Output the [X, Y] coordinate of the center of the cell containing the given text.  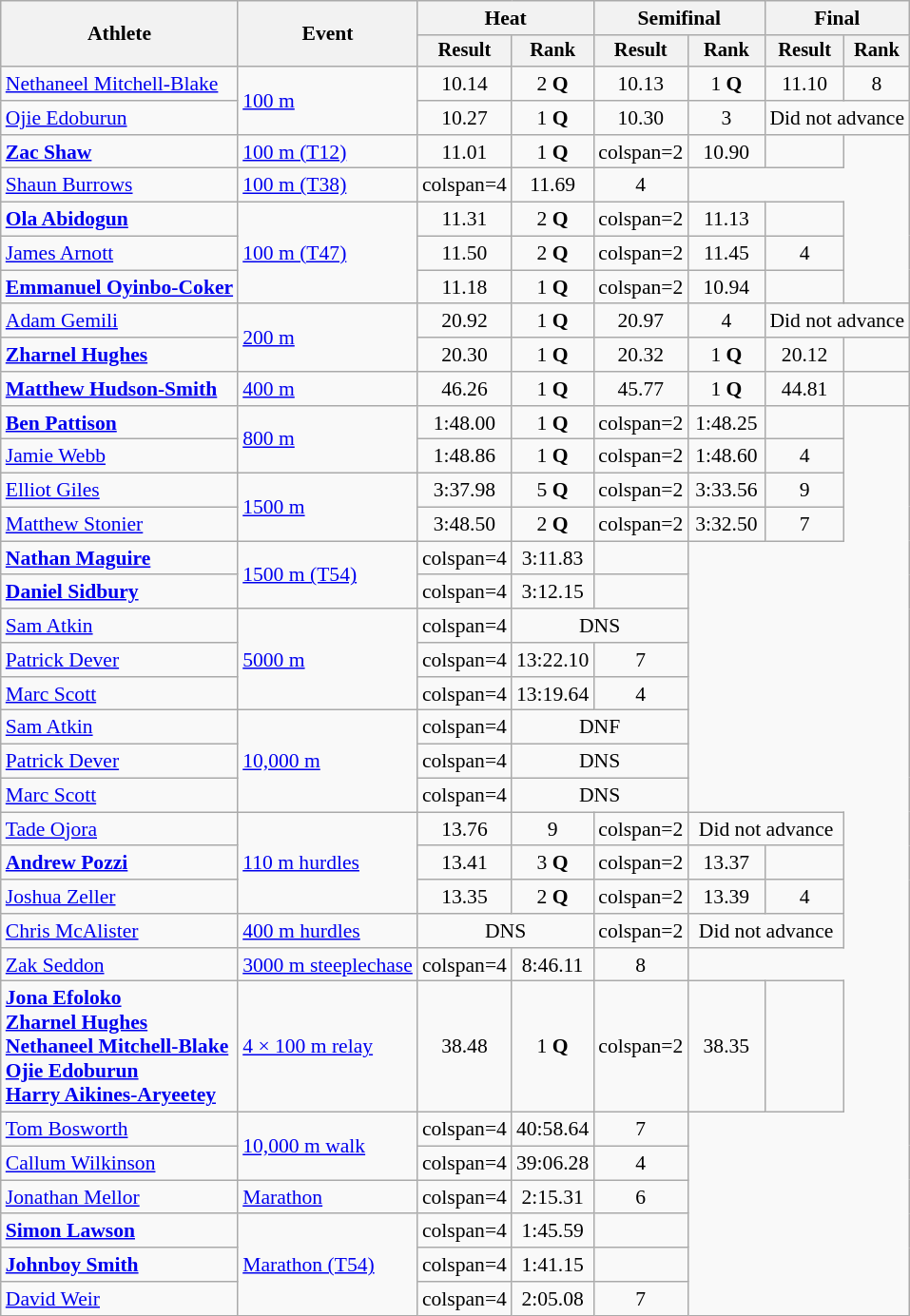
Emmanuel Oyinbo-Coker [120, 287]
38.35 [726, 1047]
James Arnott [120, 254]
Daniel Sidbury [120, 592]
3:48.50 [464, 525]
11.10 [804, 84]
Johnboy Smith [120, 1265]
11.45 [726, 254]
6 [641, 1197]
11.13 [726, 220]
Nathan Maguire [120, 558]
2:05.08 [552, 1299]
Joshua Zeller [120, 897]
13:19.64 [552, 694]
46.26 [464, 389]
39:06.28 [552, 1164]
10,000 m walk [327, 1147]
10.13 [641, 84]
5000 m [327, 660]
3 Q [552, 863]
1:48.86 [464, 456]
1:48.25 [726, 423]
Elliot Giles [120, 491]
Ola Abidogun [120, 220]
3:37.98 [464, 491]
8:46.11 [552, 965]
4 × 100 m relay [327, 1047]
5 Q [552, 491]
11.50 [464, 254]
20.30 [464, 355]
Chris McAlister [120, 931]
100 m [327, 101]
45.77 [641, 389]
13.39 [726, 897]
1500 m [327, 508]
Callum Wilkinson [120, 1164]
800 m [327, 439]
13.41 [464, 863]
Adam Gemili [120, 321]
3:12.15 [552, 592]
13.35 [464, 897]
Athlete [120, 34]
13.37 [726, 863]
20.12 [804, 355]
3:32.50 [726, 525]
DNF [599, 727]
Heat [506, 18]
Semifinal [679, 18]
10.14 [464, 84]
20.97 [641, 321]
Simon Lawson [120, 1231]
Jonathan Mellor [120, 1197]
40:58.64 [552, 1130]
Matthew Hudson-Smith [120, 389]
13.76 [464, 829]
Marathon [327, 1197]
11.18 [464, 287]
400 m [327, 389]
20.32 [641, 355]
Shaun Burrows [120, 185]
Event [327, 34]
Andrew Pozzi [120, 863]
110 m hurdles [327, 863]
11.01 [464, 152]
100 m (T38) [327, 185]
200 m [327, 339]
Final [837, 18]
Zak Seddon [120, 965]
Ojie Edoburun [120, 118]
Tom Bosworth [120, 1130]
1:41.15 [552, 1265]
100 m (T47) [327, 253]
100 m (T12) [327, 152]
10.27 [464, 118]
44.81 [804, 389]
11.69 [552, 185]
3000 m steeplechase [327, 965]
10.94 [726, 287]
Matthew Stonier [120, 525]
3 [726, 118]
Jamie Webb [120, 456]
3:33.56 [726, 491]
Jona EfolokoZharnel HughesNethaneel Mitchell-BlakeOjie EdoburunHarry Aikines-Aryeetey [120, 1047]
David Weir [120, 1299]
Zac Shaw [120, 152]
400 m hurdles [327, 931]
Marathon (T54) [327, 1265]
1:48.60 [726, 456]
1500 m (T54) [327, 574]
1:45.59 [552, 1231]
3:11.83 [552, 558]
Ben Pattison [120, 423]
13:22.10 [552, 660]
Zharnel Hughes [120, 355]
38.48 [464, 1047]
20.92 [464, 321]
Tade Ojora [120, 829]
2:15.31 [552, 1197]
10.30 [641, 118]
10.90 [726, 152]
Nethaneel Mitchell-Blake [120, 84]
1:48.00 [464, 423]
10,000 m [327, 761]
11.31 [464, 220]
